Find where the given text appears and provide that cell's center as [X, Y] coordinate. 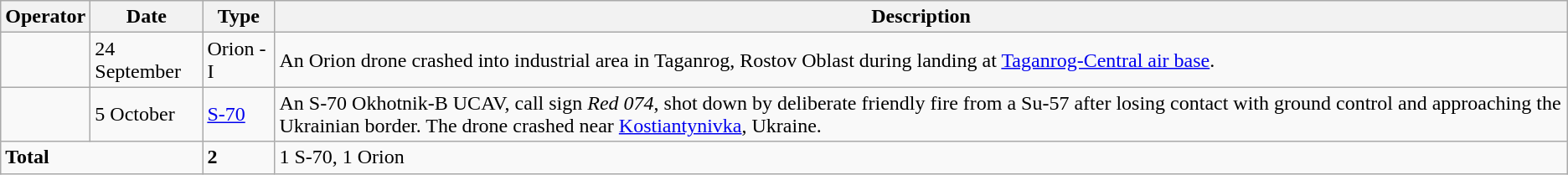
5 October [147, 114]
Date [147, 17]
Type [239, 17]
2 [239, 157]
An Orion drone crashed into industrial area in Taganrog, Rostov Oblast during landing at Taganrog-Central air base. [921, 60]
Operator [45, 17]
Orion - I [239, 60]
Description [921, 17]
1 S-70, 1 Orion [921, 157]
S-70 [239, 114]
24 September [147, 60]
Total [102, 157]
